Detect which cell encompasses the target text, then output its (X, Y) center coordinate. 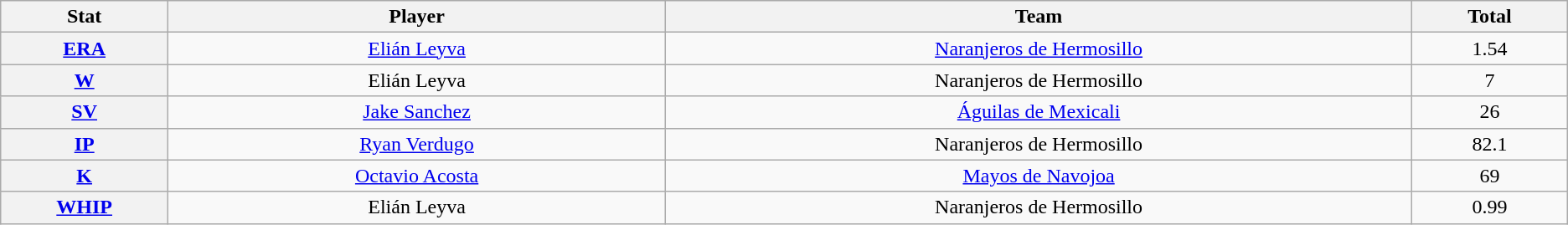
7 (1490, 80)
Mayos de Navojoa (1039, 176)
IP (85, 144)
0.99 (1490, 207)
Total (1490, 17)
Octavio Acosta (417, 176)
Stat (85, 17)
Player (417, 17)
SV (85, 112)
WHIP (85, 207)
K (85, 176)
Jake Sanchez (417, 112)
1.54 (1490, 49)
W (85, 80)
Ryan Verdugo (417, 144)
Águilas de Mexicali (1039, 112)
ERA (85, 49)
Team (1039, 17)
26 (1490, 112)
82.1 (1490, 144)
69 (1490, 176)
